Capture the cell that displays the provided text and extract its (x, y) central coordinate. 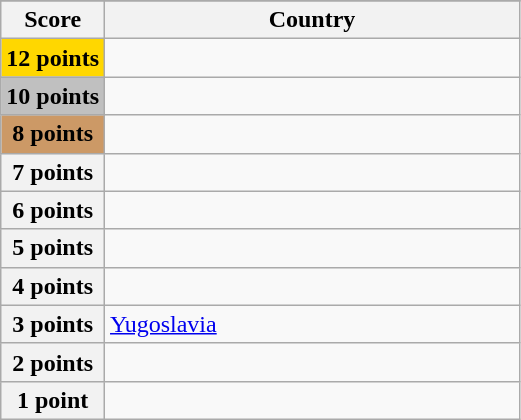
1 point (53, 400)
3 points (53, 324)
Country (312, 20)
4 points (53, 286)
Yugoslavia (312, 324)
2 points (53, 362)
Score (53, 20)
10 points (53, 96)
5 points (53, 248)
6 points (53, 210)
12 points (53, 58)
8 points (53, 134)
7 points (53, 172)
